Scan for the cell matching the given text and deliver its [x, y] coordinate at center. 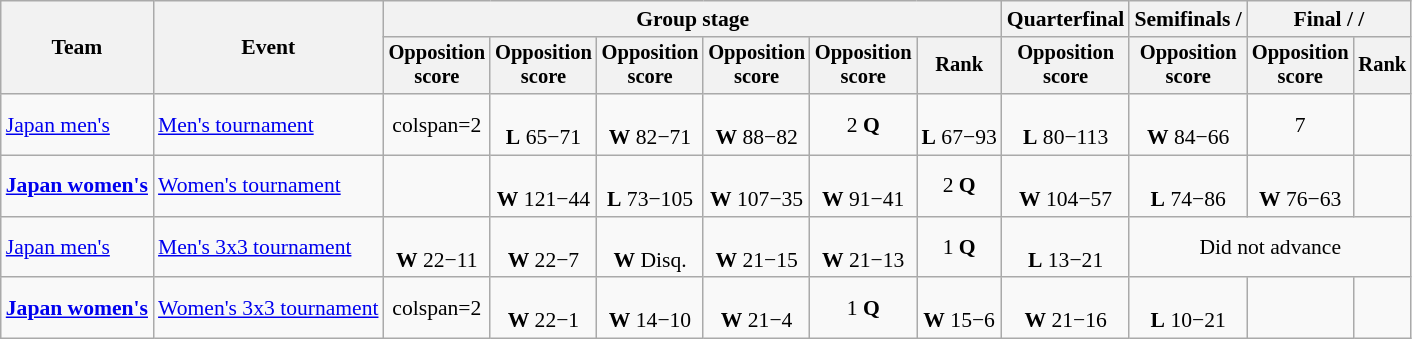
W 82−71 [650, 124]
Group stage [693, 19]
L 13−21 [1066, 248]
W 21−13 [864, 248]
W 14−10 [650, 308]
W 21−16 [1066, 308]
Women's 3x3 tournament [268, 308]
W 88−82 [756, 124]
W 107−35 [756, 186]
Semifinals / [1188, 19]
W 121−44 [544, 186]
W Disq. [650, 248]
L 80−113 [1066, 124]
Women's tournament [268, 186]
L 10−21 [1188, 308]
L 73−105 [650, 186]
7 [1300, 124]
Final / / [1329, 19]
Event [268, 48]
W 22−11 [438, 248]
W 104−57 [1066, 186]
L 74−86 [1188, 186]
W 21−15 [756, 248]
W 15−6 [958, 308]
Men's tournament [268, 124]
W 22−1 [544, 308]
Team [77, 48]
W 22−7 [544, 248]
W 21−4 [756, 308]
Did not advance [1270, 248]
W 76−63 [1300, 186]
Quarterfinal [1066, 19]
Men's 3x3 tournament [268, 248]
L 65−71 [544, 124]
W 84−66 [1188, 124]
L 67−93 [958, 124]
W 91−41 [864, 186]
